Pinpoint the cell where the given text exists, returning its (X, Y) midpoint coordinate. 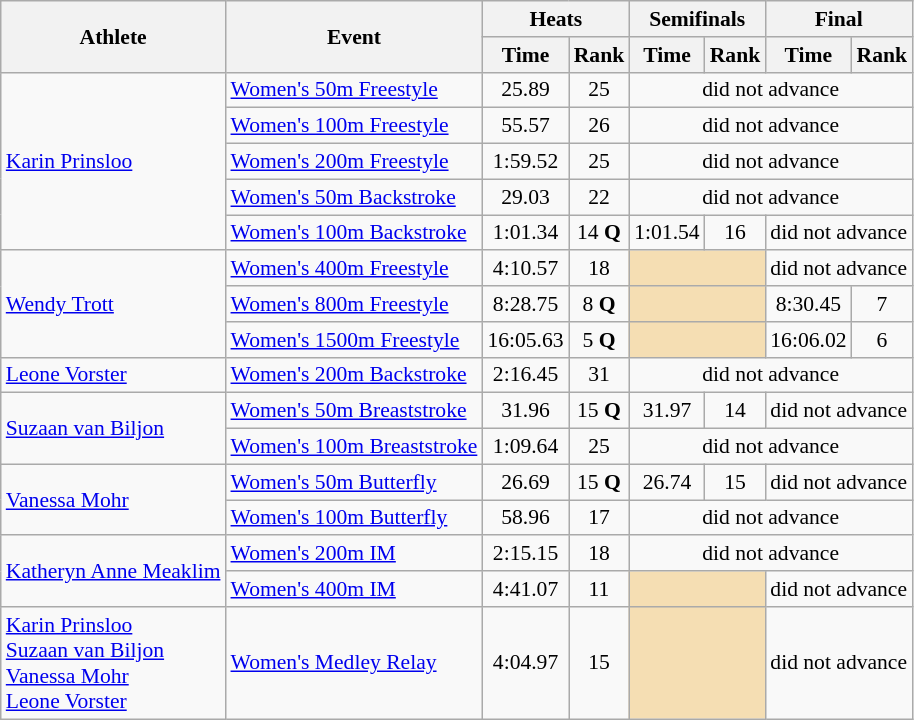
2:15.15 (525, 554)
25.89 (525, 90)
4:04.97 (525, 663)
14 Q (600, 233)
17 (600, 518)
Women's 50m Butterfly (354, 482)
Women's 1500m Freestyle (354, 340)
Women's 200m Backstroke (354, 375)
Women's 800m Freestyle (354, 304)
1:09.64 (525, 447)
16:05.63 (525, 340)
Vanessa Mohr (114, 500)
Women's 100m Butterfly (354, 518)
6 (882, 340)
29.03 (525, 197)
31.96 (525, 411)
Women's 50m Freestyle (354, 90)
Event (354, 36)
Wendy Trott (114, 304)
Women's 50m Breaststroke (354, 411)
16 (736, 233)
8:28.75 (525, 304)
26 (600, 126)
11 (600, 589)
1:01.54 (666, 233)
31.97 (666, 411)
Leone Vorster (114, 375)
58.96 (525, 518)
Women's 400m IM (354, 589)
1:01.34 (525, 233)
16:06.02 (808, 340)
1:59.52 (525, 162)
Heats (556, 19)
Women's 100m Breaststroke (354, 447)
31 (600, 375)
55.57 (525, 126)
26.74 (666, 482)
Women's 100m Backstroke (354, 233)
8 Q (600, 304)
Women's 100m Freestyle (354, 126)
Women's 200m IM (354, 554)
4:41.07 (525, 589)
8:30.45 (808, 304)
Semifinals (697, 19)
26.69 (525, 482)
4:10.57 (525, 269)
5 Q (600, 340)
Final (838, 19)
Women's 50m Backstroke (354, 197)
7 (882, 304)
Women's Medley Relay (354, 663)
Karin Prinsloo (114, 161)
Suzaan van Biljon (114, 428)
2:16.45 (525, 375)
Women's 200m Freestyle (354, 162)
Women's 400m Freestyle (354, 269)
22 (600, 197)
Katheryn Anne Meaklim (114, 572)
14 (736, 411)
Karin PrinslooSuzaan van BiljonVanessa MohrLeone Vorster (114, 663)
Athlete (114, 36)
